Return [x, y] of the center of cell containing provided text 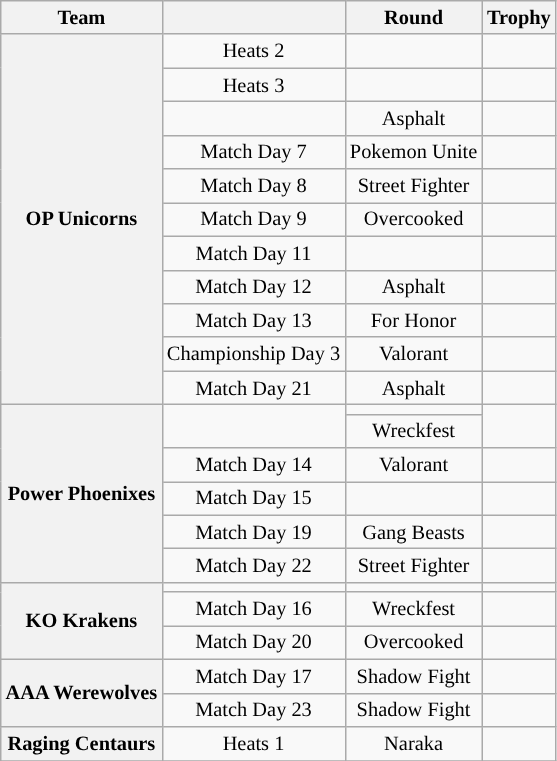
Heats 3 [254, 85]
Match Day 14 [254, 465]
Heats 1 [254, 743]
Match Day 11 [254, 253]
Match Day 13 [254, 320]
Gang Beasts [414, 532]
Match Day 8 [254, 186]
Trophy [519, 17]
Round [414, 17]
Match Day 12 [254, 287]
Match Day 19 [254, 532]
Match Day 15 [254, 498]
Naraka [414, 743]
KO Krakens [82, 620]
Raging Centaurs [82, 743]
AAA Werewolves [82, 692]
Team [82, 17]
Match Day 16 [254, 609]
For Honor [414, 320]
Match Day 9 [254, 219]
OP Unicorns [82, 219]
Match Day 17 [254, 676]
Power Phoenixes [82, 493]
Match Day 21 [254, 388]
Heats 2 [254, 51]
Match Day 22 [254, 565]
Match Day 23 [254, 710]
Match Day 7 [254, 152]
Championship Day 3 [254, 354]
Match Day 20 [254, 642]
Pokemon Unite [414, 152]
